Detect which cell encompasses the target text, then output its (x, y) center coordinate. 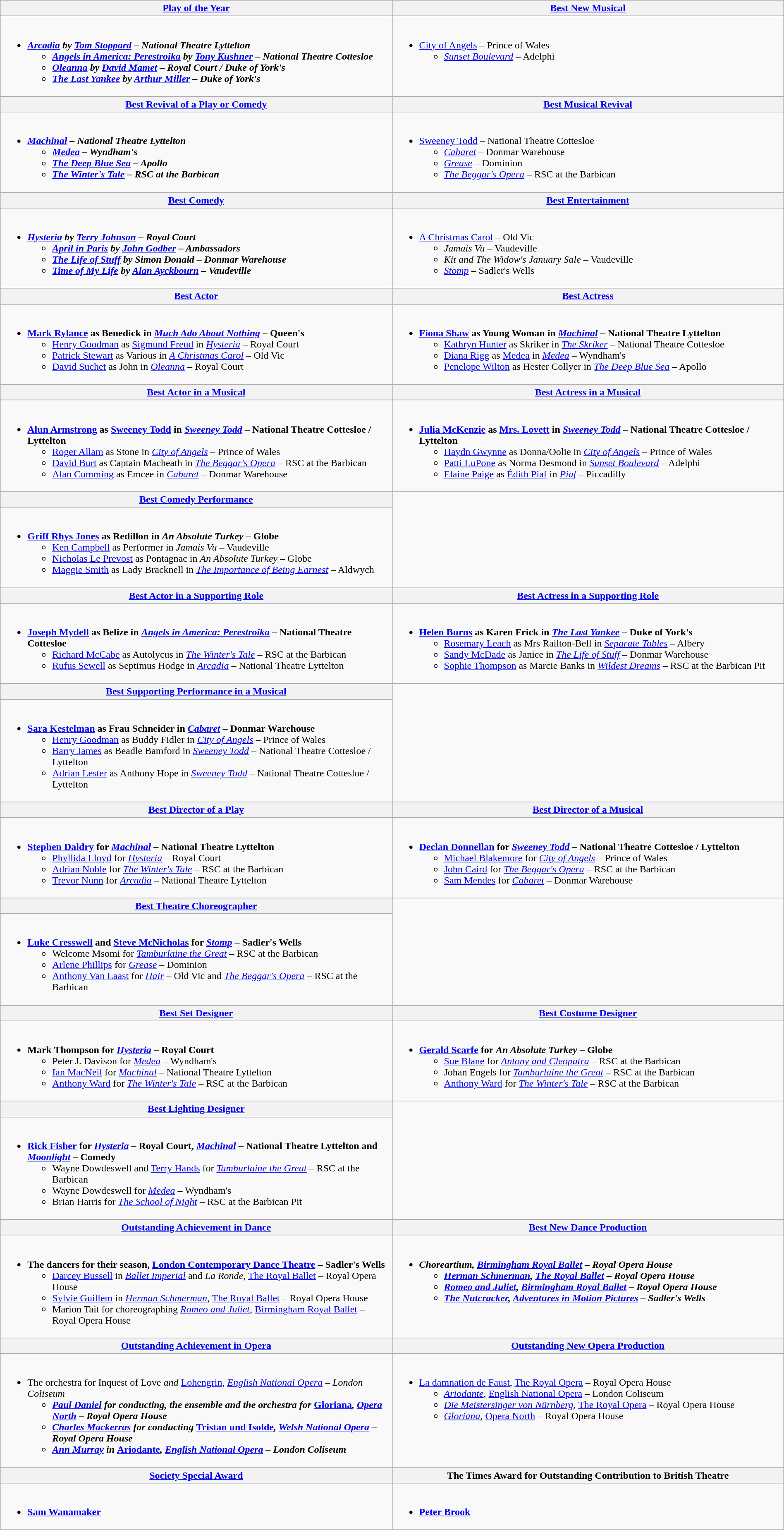
Machinal – National Theatre LytteltonMedea – Wyndham'sThe Deep Blue Sea – ApolloThe Winter's Tale – RSC at the Barbican (196, 152)
Best Set Designer (196, 1013)
The Times Award for Outstanding Contribution to British Theatre (588, 1475)
Sam Wanamaker (196, 1506)
Best Actress in a Musical (588, 392)
Best Lighting Designer (196, 1109)
Best Actress (588, 296)
Best Actor in a Supporting Role (196, 595)
Outstanding New Opera Production (588, 1346)
Best Actress in a Supporting Role (588, 595)
Best Theatre Choreographer (196, 906)
City of Angels – Prince of WalesSunset Boulevard – Adelphi (588, 56)
Best Actor (196, 296)
Best Director of a Musical (588, 810)
Best Entertainment (588, 200)
Peter Brook (588, 1506)
Best Supporting Performance in a Musical (196, 692)
Outstanding Achievement in Dance (196, 1227)
Sweeney Todd – National Theatre CottesloeCabaret – Donmar WarehouseGrease – DominionThe Beggar's Opera – RSC at the Barbican (588, 152)
Best Revival of a Play or Comedy (196, 104)
A Christmas Carol – Old VicJamais Vu – VaudevilleKit and The Widow's January Sale – VaudevilleStomp – Sadler's Wells (588, 248)
Best Actor in a Musical (196, 392)
Outstanding Achievement in Opera (196, 1346)
Play of the Year (196, 8)
Best Musical Revival (588, 104)
Best New Musical (588, 8)
Best Director of a Play (196, 810)
Best Comedy Performance (196, 499)
Best Comedy (196, 200)
Best New Dance Production (588, 1227)
Society Special Award (196, 1475)
Best Costume Designer (588, 1013)
